Capture the cell that displays the provided text and extract its (x, y) central coordinate. 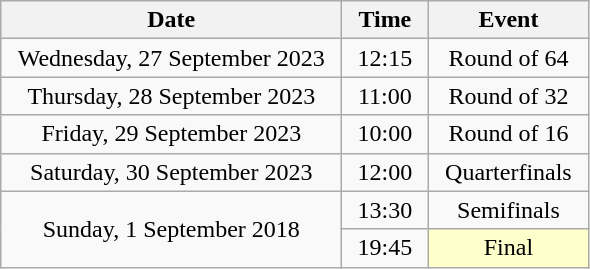
Date (172, 20)
Friday, 29 September 2023 (172, 134)
Event (508, 20)
19:45 (385, 248)
Round of 16 (508, 134)
Round of 64 (508, 58)
Final (508, 248)
12:00 (385, 172)
13:30 (385, 210)
Sunday, 1 September 2018 (172, 229)
12:15 (385, 58)
Time (385, 20)
Wednesday, 27 September 2023 (172, 58)
11:00 (385, 96)
Saturday, 30 September 2023 (172, 172)
10:00 (385, 134)
Thursday, 28 September 2023 (172, 96)
Round of 32 (508, 96)
Quarterfinals (508, 172)
Semifinals (508, 210)
